Capture the cell that displays the provided text and extract its [X, Y] central coordinate. 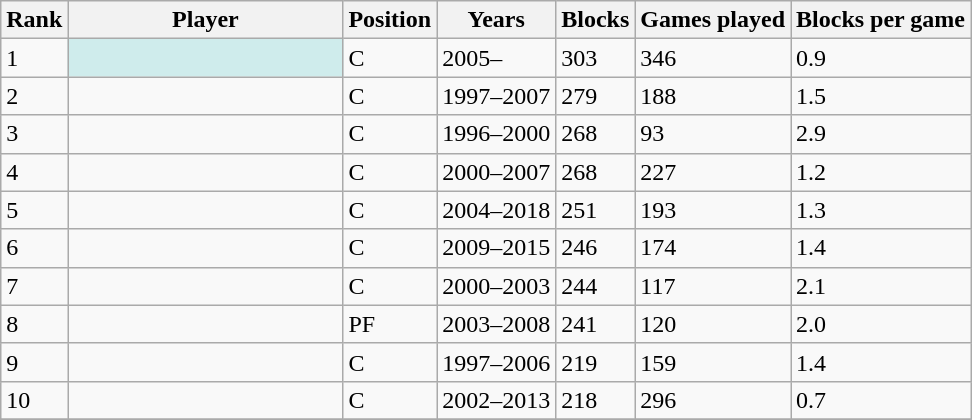
6 [34, 248]
2009–2015 [496, 248]
8 [34, 324]
0.7 [881, 400]
120 [713, 324]
296 [713, 400]
Player [206, 20]
5 [34, 210]
Years [496, 20]
Blocks [596, 20]
93 [713, 134]
Position [390, 20]
1.5 [881, 96]
244 [596, 286]
9 [34, 362]
2005– [496, 58]
346 [713, 58]
303 [596, 58]
1.3 [881, 210]
2 [34, 96]
2002–2013 [496, 400]
1 [34, 58]
279 [596, 96]
0.9 [881, 58]
117 [713, 286]
2.1 [881, 286]
Blocks per game [881, 20]
7 [34, 286]
2003–2008 [496, 324]
174 [713, 248]
1997–2006 [496, 362]
Rank [34, 20]
Games played [713, 20]
3 [34, 134]
241 [596, 324]
251 [596, 210]
2.0 [881, 324]
1997–2007 [496, 96]
159 [713, 362]
2004–2018 [496, 210]
1996–2000 [496, 134]
188 [713, 96]
4 [34, 172]
PF [390, 324]
1.2 [881, 172]
2.9 [881, 134]
218 [596, 400]
2000–2007 [496, 172]
10 [34, 400]
246 [596, 248]
219 [596, 362]
227 [713, 172]
193 [713, 210]
2000–2003 [496, 286]
